Identify which cell holds the provided text, then report its [x, y] central coordinate. 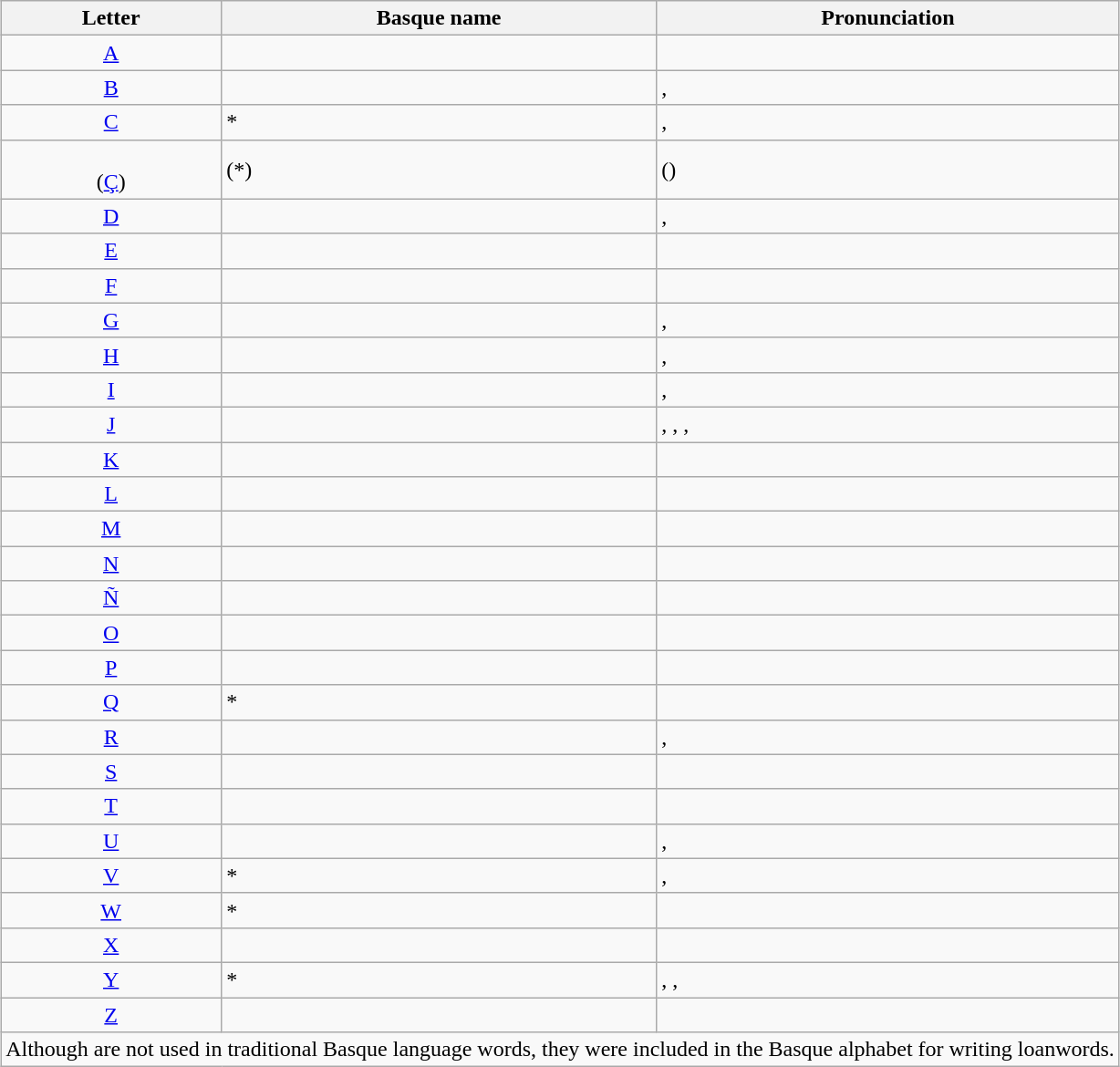
F [111, 285]
, , [888, 979]
J [111, 424]
U [111, 841]
W [111, 910]
H [111, 355]
D [111, 216]
, , , [888, 424]
I [111, 389]
Pronunciation [888, 18]
K [111, 459]
A [111, 53]
X [111, 945]
C [111, 122]
O [111, 633]
Although are not used in traditional Basque language words, they were included in the Basque alphabet for writing loanwords. [560, 1050]
(*) [440, 170]
() [888, 170]
E [111, 251]
Q [111, 702]
Y [111, 979]
B [111, 88]
N [111, 564]
(Ç) [111, 170]
L [111, 494]
P [111, 668]
M [111, 529]
Ñ [111, 598]
Letter [111, 18]
T [111, 806]
Z [111, 1015]
G [111, 320]
S [111, 772]
Basque name [440, 18]
V [111, 875]
R [111, 737]
